Capture the cell that displays the provided text and extract its (X, Y) central coordinate. 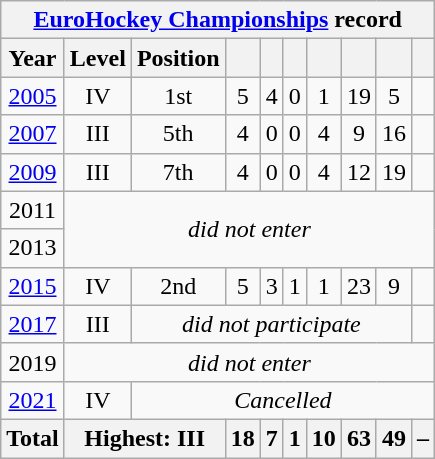
Total (33, 438)
12 (358, 172)
63 (358, 438)
Year (33, 58)
2019 (33, 362)
Level (98, 58)
18 (242, 438)
2005 (33, 96)
16 (394, 134)
2nd (178, 286)
2007 (33, 134)
7 (272, 438)
2009 (33, 172)
1st (178, 96)
2021 (33, 400)
49 (394, 438)
2015 (33, 286)
– (422, 438)
did not participate (271, 324)
5th (178, 134)
EuroHockey Championships record (218, 20)
3 (272, 286)
2017 (33, 324)
10 (324, 438)
7th (178, 172)
23 (358, 286)
Cancelled (282, 400)
2013 (33, 248)
Highest: III (144, 438)
Position (178, 58)
2011 (33, 210)
